Scan for the cell matching the given text and deliver its (x, y) coordinate at center. 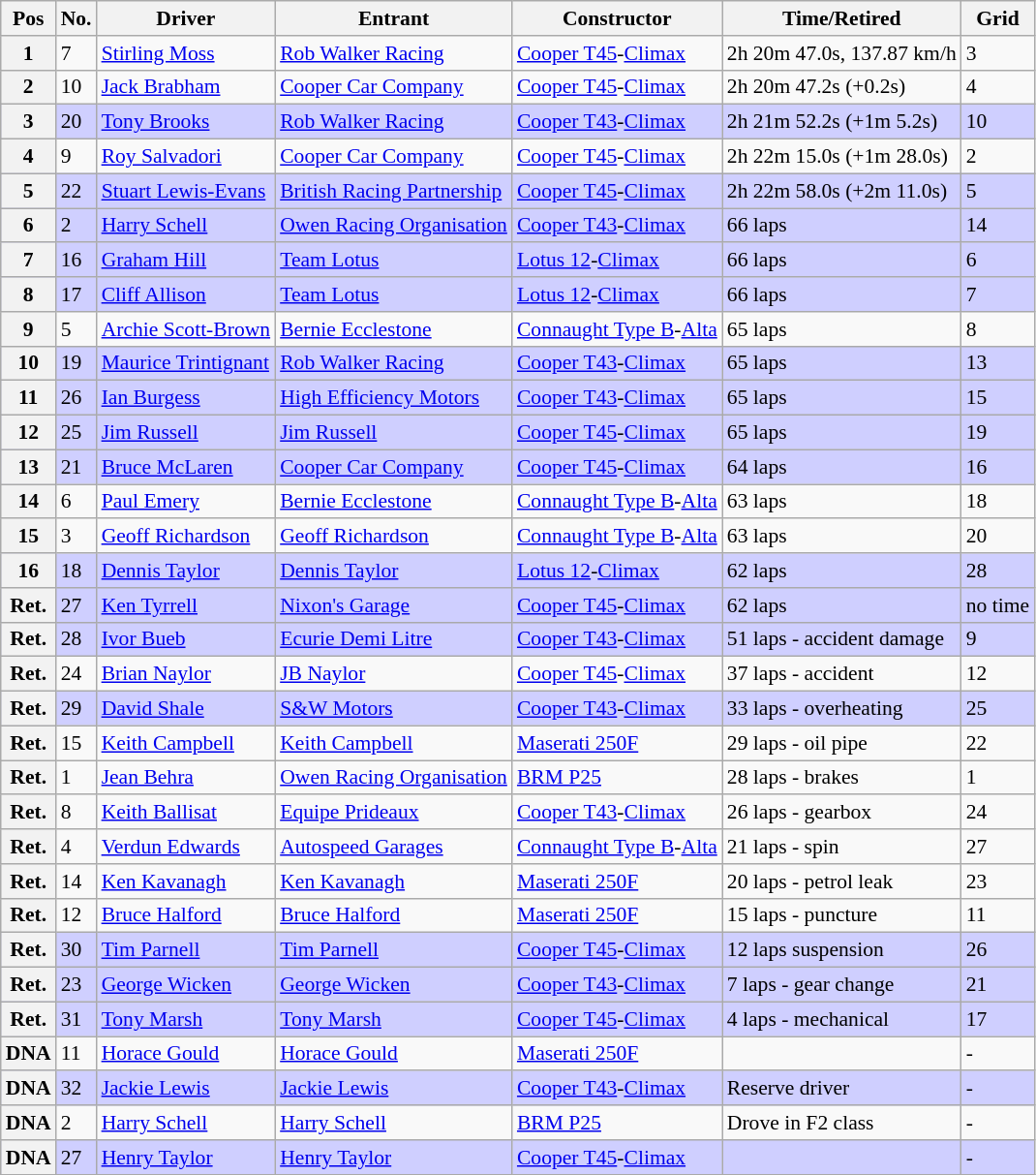
Stirling Moss (186, 53)
High Efficiency Motors (393, 398)
Ken Tyrrell (186, 605)
David Shale (186, 709)
2h 22m 58.0s (+2m 11.0s) (842, 191)
Bruce McLaren (186, 467)
Grid (997, 18)
Tony Brooks (186, 122)
Time/Retired (842, 18)
Drove in F2 class (842, 1123)
Ian Burgess (186, 398)
Stuart Lewis-Evans (186, 191)
51 laps - accident damage (842, 639)
No. (76, 18)
Cliff Allison (186, 294)
7 laps - gear change (842, 985)
2h 21m 52.2s (+1m 5.2s) (842, 122)
Verdun Edwards (186, 847)
29 laps - oil pipe (842, 743)
JB Naylor (393, 674)
British Racing Partnership (393, 191)
64 laps (842, 467)
Keith Ballisat (186, 813)
32 (76, 1089)
2h 22m 15.0s (+1m 28.0s) (842, 157)
12 laps suspension (842, 950)
31 (76, 1019)
Reserve driver (842, 1089)
37 laps - accident (842, 674)
Ecurie Demi Litre (393, 639)
20 laps - petrol leak (842, 881)
Equipe Prideaux (393, 813)
Autospeed Garages (393, 847)
Archie Scott-Brown (186, 329)
Pos (29, 18)
29 (76, 709)
Ivor Bueb (186, 639)
Graham Hill (186, 261)
28 laps - brakes (842, 778)
15 laps - puncture (842, 915)
Entrant (393, 18)
2h 20m 47.0s, 137.87 km/h (842, 53)
Roy Salvadori (186, 157)
4 laps - mechanical (842, 1019)
S&W Motors (393, 709)
Paul Emery (186, 502)
21 laps - spin (842, 847)
2h 20m 47.2s (+0.2s) (842, 87)
Brian Naylor (186, 674)
Constructor (618, 18)
Maurice Trintignant (186, 363)
26 laps - gearbox (842, 813)
33 laps - overheating (842, 709)
Driver (186, 18)
Jack Brabham (186, 87)
Jean Behra (186, 778)
no time (997, 605)
30 (76, 950)
Nixon's Garage (393, 605)
